Return (X, Y) of the center of cell containing provided text 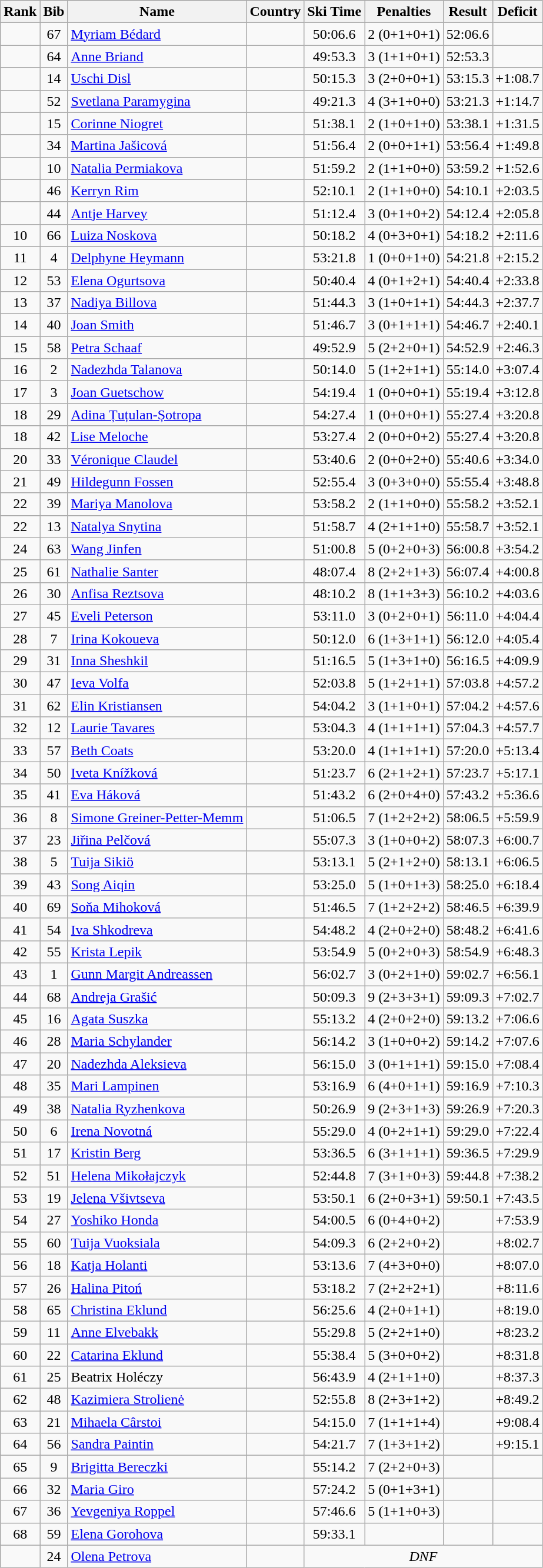
51:16.5 (334, 661)
4 (54, 258)
1 (0+0+1+0) (404, 258)
Ieva Volfa (157, 683)
53:13.1 (334, 862)
53:04.3 (334, 728)
53:16.9 (334, 1086)
Yevgeniya Roppel (157, 1512)
7 (1+3+1+2) (404, 1444)
Helena Mikołajczyk (157, 1176)
54:48.2 (334, 929)
56:43.9 (334, 1377)
Martina Jašicová (157, 146)
58:06.5 (468, 818)
3 (1+0+1+1) (404, 303)
55:19.4 (468, 392)
7 (2+2+2+1) (404, 1287)
+8:07.0 (518, 1265)
Jiřina Pelčová (157, 840)
53:56.4 (468, 146)
+4:09.9 (518, 661)
53:20.0 (334, 750)
54:00.5 (334, 1220)
Lise Meloche (157, 437)
Anfisa Reztsova (157, 593)
Result (468, 12)
Eva Háková (157, 795)
+4:57.2 (518, 683)
6 (2+0+4+0) (404, 795)
Catarina Eklund (157, 1355)
5 (3+0+0+2) (404, 1355)
+9:15.1 (518, 1444)
58:13.1 (468, 862)
55:07.3 (334, 840)
57:03.8 (468, 683)
7 (3+1+0+3) (404, 1176)
Mari Lampinen (157, 1086)
+4:03.6 (518, 593)
53:40.6 (334, 459)
52:10.1 (334, 191)
51:23.7 (334, 773)
51:12.4 (334, 213)
53:15.3 (468, 79)
50:26.9 (334, 1109)
+7:06.6 (518, 1019)
+8:19.0 (518, 1310)
Delphyne Heymann (157, 258)
+5:13.4 (518, 750)
57:46.6 (334, 1512)
52:53.3 (468, 56)
+1:31.5 (518, 124)
+4:05.4 (518, 638)
Kristin Berg (157, 1153)
59:33.1 (334, 1534)
Joan Guetschow (157, 392)
58:48.2 (468, 929)
Song Aiqin (157, 885)
55:14.0 (468, 370)
56:25.6 (334, 1310)
+3:12.8 (518, 392)
Name (157, 12)
2 (0+1+0+1) (404, 34)
5 (0+1+3+1) (404, 1489)
+7:20.3 (518, 1109)
19 (54, 1198)
+1:52.6 (518, 168)
Nadezhda Talanova (157, 370)
56:14.2 (334, 1042)
+7:53.9 (518, 1220)
59:13.2 (468, 1019)
Véronique Claudel (157, 459)
4 (0+2+1+1) (404, 1131)
+7:22.4 (518, 1131)
+7:38.2 (518, 1176)
4 (0+1+2+1) (404, 281)
6 (1+3+1+1) (404, 638)
+5:17.1 (518, 773)
Gunn Margit Andreassen (157, 974)
5 (54, 862)
54:46.7 (468, 325)
48:10.2 (334, 593)
Inna Sheshkil (157, 661)
+6:39.9 (518, 907)
Svetlana Paramygina (157, 101)
59:14.2 (468, 1042)
51:44.3 (334, 303)
Natalia Ryzhenkova (157, 1109)
+8:49.2 (518, 1400)
3 (54, 392)
55:58.7 (468, 526)
6 (2+2+0+2) (404, 1243)
+3:34.0 (518, 459)
51:46.5 (334, 907)
58:54.9 (468, 952)
50:15.3 (334, 79)
+3:54.2 (518, 549)
57:43.2 (468, 795)
54:04.2 (334, 706)
53:54.9 (334, 952)
Luiza Noskova (157, 235)
54:18.2 (468, 235)
58:25.0 (468, 885)
9 (54, 1467)
59:02.7 (468, 974)
+4:00.8 (518, 571)
56:02.7 (334, 974)
59:50.1 (468, 1198)
+4:57.7 (518, 728)
69 (54, 907)
6 (54, 1131)
6 (2+1+2+1) (404, 773)
+7:02.7 (518, 997)
59:26.9 (468, 1109)
+4:57.6 (518, 706)
Mihaela Cârstoi (157, 1422)
57:24.2 (334, 1489)
5 (2+2+1+0) (404, 1332)
2 (0+0+2+0) (404, 459)
8 (54, 818)
7 (2+2+0+3) (404, 1467)
Andreja Grašić (157, 997)
Uschi Disl (157, 79)
3 (0+1+0+2) (404, 213)
Hildegunn Fossen (157, 482)
59:44.8 (468, 1176)
Simone Greiner-Petter-Memm (157, 818)
+7:07.6 (518, 1042)
53:50.1 (334, 1198)
51:06.5 (334, 818)
Elena Ogurtsova (157, 281)
53:58.2 (334, 504)
Mariya Manolova (157, 504)
55:38.4 (334, 1355)
Halina Pitoń (157, 1287)
+2:05.8 (518, 213)
+2:15.2 (518, 258)
6 (0+4+0+2) (404, 1220)
Petra Schaaf (157, 348)
Beatrix Holéczy (157, 1377)
54:10.1 (468, 191)
Christina Eklund (157, 1310)
50:18.2 (334, 235)
+6:00.7 (518, 840)
7 (4+3+0+0) (404, 1265)
+7:43.5 (518, 1198)
54:12.4 (468, 213)
51:43.2 (334, 795)
2 (1+0+1+0) (404, 124)
53:11.0 (334, 616)
+2:03.5 (518, 191)
50:40.4 (334, 281)
58:07.3 (468, 840)
Anne Elvebakk (157, 1332)
+2:37.7 (518, 303)
2 (54, 370)
59:36.5 (468, 1153)
48:07.4 (334, 571)
+3:07.4 (518, 370)
Adina Țuțulan-Șotropa (157, 415)
Brigitta Bereczki (157, 1467)
Antje Harvey (157, 213)
9 (2+3+1+3) (404, 1109)
+8:37.3 (518, 1377)
53:27.4 (334, 437)
5 (2+2+0+1) (404, 348)
8 (1+1+3+3) (404, 593)
7 (54, 638)
+8:31.8 (518, 1355)
+6:41.6 (518, 929)
51:59.2 (334, 168)
56:16.5 (468, 661)
Kazimiera Strolienė (157, 1400)
Nadezhda Aleksieva (157, 1064)
56:07.4 (468, 571)
+6:48.3 (518, 952)
53:18.2 (334, 1287)
Ski Time (334, 12)
+9:08.4 (518, 1422)
+6:56.1 (518, 974)
6 (4+0+1+1) (404, 1086)
Anne Briand (157, 56)
54:09.3 (334, 1243)
5 (1+3+1+0) (404, 661)
6 (3+1+1+1) (404, 1153)
Jelena Všivtseva (157, 1198)
53:13.6 (334, 1265)
56:15.0 (334, 1064)
54:44.3 (468, 303)
54:21.8 (468, 258)
2 (0+0+1+1) (404, 146)
Country (275, 12)
Elin Kristiansen (157, 706)
+8:11.6 (518, 1287)
54:27.4 (334, 415)
+2:11.6 (518, 235)
Nathalie Santer (157, 571)
+1:08.7 (518, 79)
4 (0+3+0+1) (404, 235)
49:21.3 (334, 101)
Tuija Vuoksiala (157, 1243)
52:06.6 (468, 34)
Penalties (404, 12)
53:21.3 (468, 101)
+6:06.5 (518, 862)
Sandra Paintin (157, 1444)
23 (54, 840)
Corinne Niogret (157, 124)
59:16.9 (468, 1086)
+4:04.4 (518, 616)
57:04.2 (468, 706)
50:09.3 (334, 997)
Eveli Peterson (157, 616)
+7:29.9 (518, 1153)
53:36.5 (334, 1153)
52:55.4 (334, 482)
Irina Kokoueva (157, 638)
54:52.9 (468, 348)
52:55.8 (334, 1400)
51:38.1 (334, 124)
5 (2+1+2+0) (404, 862)
Tuija Sikiö (157, 862)
52:03.8 (334, 683)
55:55.4 (468, 482)
1 (54, 974)
+3:48.8 (518, 482)
57:23.7 (468, 773)
55:58.2 (468, 504)
Maria Giro (157, 1489)
Elena Gorohova (157, 1534)
50:06.6 (334, 34)
Kerryn Rim (157, 191)
Wang Jinfen (157, 549)
2 (0+0+0+2) (404, 437)
51:58.7 (334, 526)
4 (2+0+1+1) (404, 1310)
Joan Smith (157, 325)
Iva Shkodreva (157, 929)
54:40.4 (468, 281)
Beth Coats (157, 750)
3 (0+2+0+1) (404, 616)
59:09.3 (468, 997)
DNF (424, 1556)
56:10.2 (468, 593)
56:12.0 (468, 638)
4 (3+1+0+0) (404, 101)
3 (0+3+0+0) (404, 482)
+7:10.3 (518, 1086)
+8:23.2 (518, 1332)
Laurie Tavares (157, 728)
53:25.0 (334, 885)
50:12.0 (334, 638)
Krista Lepik (157, 952)
51:56.4 (334, 146)
58:46.5 (468, 907)
55:14.2 (334, 1467)
49:53.3 (334, 56)
+2:40.1 (518, 325)
+7:08.4 (518, 1064)
54:19.4 (334, 392)
Yoshiko Honda (157, 1220)
Iveta Knížková (157, 773)
Agata Suszka (157, 1019)
55:29.0 (334, 1131)
55:29.8 (334, 1332)
+8:02.7 (518, 1243)
55:40.6 (468, 459)
Nadiya Billova (157, 303)
53:59.2 (468, 168)
51:46.7 (334, 325)
57:20.0 (468, 750)
Deficit (518, 12)
5 (1+0+1+3) (404, 885)
Katja Holanti (157, 1265)
7 (1+1+1+4) (404, 1422)
59:29.0 (468, 1131)
3 (0+2+1+0) (404, 974)
55:13.2 (334, 1019)
56:11.0 (468, 616)
56:00.8 (468, 549)
Bib (54, 12)
+1:49.8 (518, 146)
Natalia Permiakova (157, 168)
+5:59.9 (518, 818)
+2:46.3 (518, 348)
51:00.8 (334, 549)
54:15.0 (334, 1422)
52:44.8 (334, 1176)
Natalya Snytina (157, 526)
6 (2+0+3+1) (404, 1198)
53:21.8 (334, 258)
57:04.3 (468, 728)
8 (2+3+1+2) (404, 1400)
49:52.9 (334, 348)
3 (2+0+0+1) (404, 79)
+5:36.6 (518, 795)
54:21.7 (334, 1444)
+2:33.8 (518, 281)
8 (2+2+1+3) (404, 571)
Myriam Bédard (157, 34)
Rank (20, 12)
+6:18.4 (518, 885)
+1:14.7 (518, 101)
Soňa Mihoková (157, 907)
Maria Schylander (157, 1042)
9 (2+3+3+1) (404, 997)
Irena Novotná (157, 1131)
53:38.1 (468, 124)
59:15.0 (468, 1064)
50:14.0 (334, 370)
Olena Petrova (157, 1556)
5 (1+1+0+3) (404, 1512)
